Capture the cell that displays the provided text and extract its [X, Y] central coordinate. 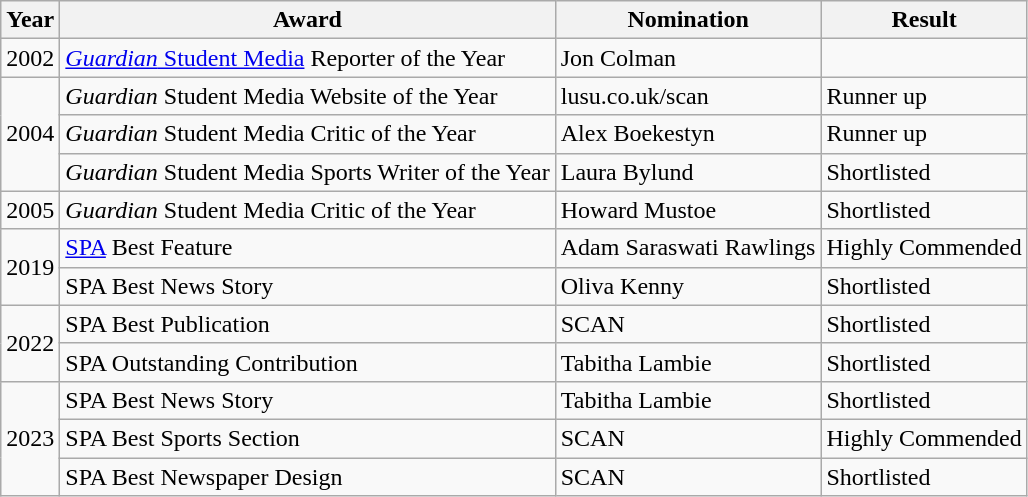
2005 [30, 210]
Guardian Student Media Website of the Year [308, 96]
SPA Best Publication [308, 324]
Result [924, 20]
Guardian Student Media Sports Writer of the Year [308, 172]
2002 [30, 58]
Adam Saraswati Rawlings [688, 248]
SPA Best Sports Section [308, 438]
SPA Outstanding Contribution [308, 362]
2023 [30, 438]
Laura Bylund [688, 172]
Alex Boekestyn [688, 134]
Year [30, 20]
Jon Colman [688, 58]
Oliva Kenny [688, 286]
SPA Best Newspaper Design [308, 477]
2022 [30, 343]
Howard Mustoe [688, 210]
2004 [30, 134]
2019 [30, 267]
Nomination [688, 20]
Guardian Student Media Reporter of the Year [308, 58]
Award [308, 20]
lusu.co.uk/scan [688, 96]
SPA Best Feature [308, 248]
